Determine the [X, Y] coordinate at the center of the cell enclosing the given text.  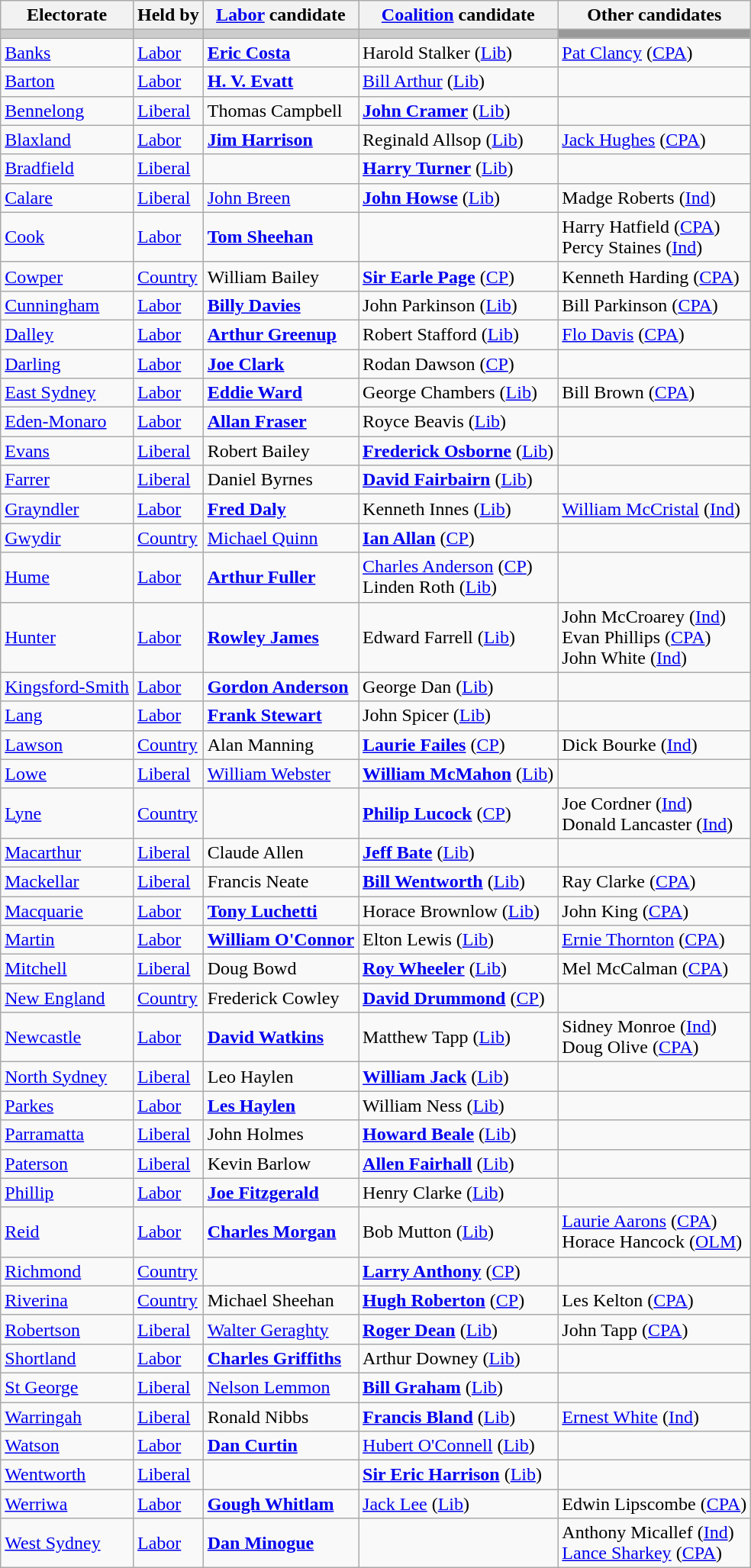
Billy Davies [281, 305]
Labor candidate [281, 15]
Ernie Thornton (CPA) [655, 940]
Eden-Monaro [67, 422]
Gough Whitlam [281, 1504]
Pat Clancy (CPA) [655, 53]
Phillip [67, 1193]
Cowper [67, 276]
John Cramer (Lib) [458, 111]
William McCristal (Ind) [655, 509]
Charles Griffiths [281, 1358]
Harry Hatfield (CPA)Percy Staines (Ind) [655, 237]
Mitchell [67, 969]
William Bailey [281, 276]
David Watkins [281, 1038]
Henry Clarke (Lib) [458, 1193]
North Sydney [67, 1077]
Alan Manning [281, 745]
William McMahon (Lib) [458, 774]
Banks [67, 53]
Rowley James [281, 637]
Howard Beale (Lib) [458, 1135]
St George [67, 1387]
Leo Haylen [281, 1077]
Arthur Fuller [281, 577]
Blaxland [67, 140]
Les Kelton (CPA) [655, 1300]
William Webster [281, 774]
Frederick Cowley [281, 998]
Robertson [67, 1329]
Parramatta [67, 1135]
John Spicer (Lib) [458, 716]
Ernest White (Ind) [655, 1417]
Wentworth [67, 1475]
John King (CPA) [655, 910]
Macquarie [67, 910]
Kenneth Harding (CPA) [655, 276]
Jack Lee (Lib) [458, 1504]
Ray Clarke (CPA) [655, 881]
Kevin Barlow [281, 1164]
William O'Connor [281, 940]
Evans [67, 451]
Shortland [67, 1358]
Hubert O'Connell (Lib) [458, 1446]
New England [67, 998]
Electorate [67, 15]
Matthew Tapp (Lib) [458, 1038]
David Fairbairn (Lib) [458, 480]
Jeff Bate (Lib) [458, 852]
Ian Allan (CP) [458, 538]
Dan Minogue [281, 1543]
Mackellar [67, 881]
Allan Fraser [281, 422]
Royce Beavis (Lib) [458, 422]
Gordon Anderson [281, 687]
Martin [67, 940]
Bill Wentworth (Lib) [458, 881]
Roger Dean (Lib) [458, 1329]
Laurie Aarons (CPA)Horace Hancock (OLM) [655, 1232]
Robert Bailey [281, 451]
Lang [67, 716]
Doug Bowd [281, 969]
Jack Hughes (CPA) [655, 140]
Allen Fairhall (Lib) [458, 1164]
Bill Parkinson (CPA) [655, 305]
David Drummond (CP) [458, 998]
Jim Harrison [281, 140]
Bill Brown (CPA) [655, 393]
Bill Graham (Lib) [458, 1387]
Lowe [67, 774]
Hume [67, 577]
Daniel Byrnes [281, 480]
John Holmes [281, 1135]
Cook [67, 237]
Hunter [67, 637]
John Parkinson (Lib) [458, 305]
Harold Stalker (Lib) [458, 53]
Horace Brownlow (Lib) [458, 910]
John Howse (Lib) [458, 198]
Sir Earle Page (CP) [458, 276]
Cunningham [67, 305]
Newcastle [67, 1038]
Flo Davis (CPA) [655, 334]
Tony Luchetti [281, 910]
Dick Bourke (Ind) [655, 745]
Anthony Micallef (Ind)Lance Sharkey (CPA) [655, 1543]
Arthur Greenup [281, 334]
Roy Wheeler (Lib) [458, 969]
Edward Farrell (Lib) [458, 637]
Held by [168, 15]
Lawson [67, 745]
Les Haylen [281, 1106]
Warringah [67, 1417]
William Ness (Lib) [458, 1106]
John Tapp (CPA) [655, 1329]
Barton [67, 82]
Mel McCalman (CPA) [655, 969]
Dan Curtin [281, 1446]
Bob Mutton (Lib) [458, 1232]
Macarthur [67, 852]
Reginald Allsop (Lib) [458, 140]
Walter Geraghty [281, 1329]
Rodan Dawson (CP) [458, 364]
Laurie Failes (CP) [458, 745]
George Dan (Lib) [458, 687]
Fred Daly [281, 509]
John Breen [281, 198]
Richmond [67, 1271]
Thomas Campbell [281, 111]
Arthur Downey (Lib) [458, 1358]
Harry Turner (Lib) [458, 169]
Grayndler [67, 509]
Coalition candidate [458, 15]
George Chambers (Lib) [458, 393]
Edwin Lipscombe (CPA) [655, 1504]
Tom Sheehan [281, 237]
Paterson [67, 1164]
Watson [67, 1446]
Charles Anderson (CP)Linden Roth (Lib) [458, 577]
Joe Clark [281, 364]
Farrer [67, 480]
Dalley [67, 334]
Joe Fitzgerald [281, 1193]
Philip Lucock (CP) [458, 813]
Frank Stewart [281, 716]
H. V. Evatt [281, 82]
West Sydney [67, 1543]
Parkes [67, 1106]
Madge Roberts (Ind) [655, 198]
Michael Quinn [281, 538]
Werriwa [67, 1504]
Riverina [67, 1300]
Bennelong [67, 111]
Other candidates [655, 15]
Claude Allen [281, 852]
Eric Costa [281, 53]
Robert Stafford (Lib) [458, 334]
Francis Bland (Lib) [458, 1417]
Charles Morgan [281, 1232]
Francis Neate [281, 881]
East Sydney [67, 393]
Kingsford-Smith [67, 687]
Darling [67, 364]
Eddie Ward [281, 393]
Ronald Nibbs [281, 1417]
Michael Sheehan [281, 1300]
Lyne [67, 813]
Gwydir [67, 538]
Hugh Roberton (CP) [458, 1300]
Joe Cordner (Ind) Donald Lancaster (Ind) [655, 813]
Calare [67, 198]
Frederick Osborne (Lib) [458, 451]
Kenneth Innes (Lib) [458, 509]
Reid [67, 1232]
Nelson Lemmon [281, 1387]
Larry Anthony (CP) [458, 1271]
Elton Lewis (Lib) [458, 940]
Bill Arthur (Lib) [458, 82]
Sir Eric Harrison (Lib) [458, 1475]
Sidney Monroe (Ind)Doug Olive (CPA) [655, 1038]
William Jack (Lib) [458, 1077]
Bradfield [67, 169]
John McCroarey (Ind)Evan Phillips (CPA)John White (Ind) [655, 637]
